Determine the [X, Y] coordinate at the center of the cell enclosing the given text.  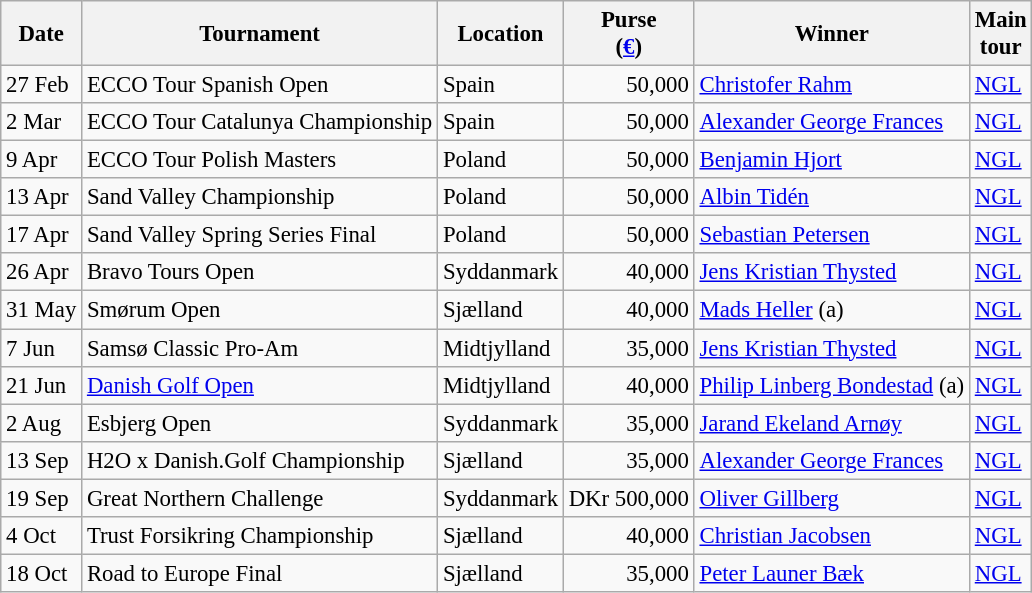
ECCO Tour Spanish Open [260, 85]
Smørum Open [260, 310]
ECCO Tour Polish Masters [260, 160]
Philip Linberg Bondestad (a) [832, 385]
Mads Heller (a) [832, 310]
21 Jun [42, 385]
Road to Europe Final [260, 573]
Purse(€) [628, 34]
19 Sep [42, 498]
4 Oct [42, 536]
27 Feb [42, 85]
9 Apr [42, 160]
Peter Launer Bæk [832, 573]
2 Aug [42, 423]
7 Jun [42, 348]
Sand Valley Spring Series Final [260, 235]
Bravo Tours Open [260, 273]
Maintour [1000, 34]
Sebastian Petersen [832, 235]
17 Apr [42, 235]
Benjamin Hjort [832, 160]
13 Sep [42, 460]
Esbjerg Open [260, 423]
31 May [42, 310]
Sand Valley Championship [260, 197]
13 Apr [42, 197]
Danish Golf Open [260, 385]
Samsø Classic Pro-Am [260, 348]
Oliver Gillberg [832, 498]
H2O x Danish.Golf Championship [260, 460]
DKr 500,000 [628, 498]
18 Oct [42, 573]
Christofer Rahm [832, 85]
Albin Tidén [832, 197]
Trust Forsikring Championship [260, 536]
Winner [832, 34]
ECCO Tour Catalunya Championship [260, 122]
Great Northern Challenge [260, 498]
Christian Jacobsen [832, 536]
26 Apr [42, 273]
2 Mar [42, 122]
Jarand Ekeland Arnøy [832, 423]
Location [501, 34]
Tournament [260, 34]
Date [42, 34]
